Capture the cell that displays the provided text and extract its [x, y] central coordinate. 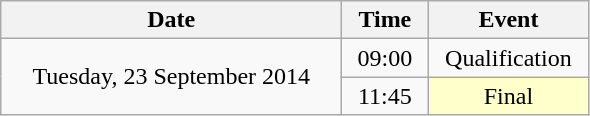
Final [508, 96]
Date [172, 20]
Event [508, 20]
Tuesday, 23 September 2014 [172, 77]
Qualification [508, 58]
Time [385, 20]
09:00 [385, 58]
11:45 [385, 96]
